From the cell containing the given text, extract its center point as [X, Y] coordinate. 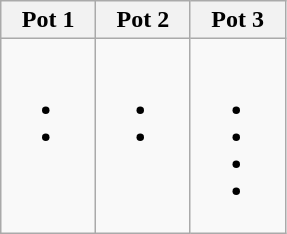
Pot 3 [238, 20]
Pot 1 [48, 20]
Pot 2 [142, 20]
